Search for the cell housing the specified text and yield its [X, Y] center coordinate. 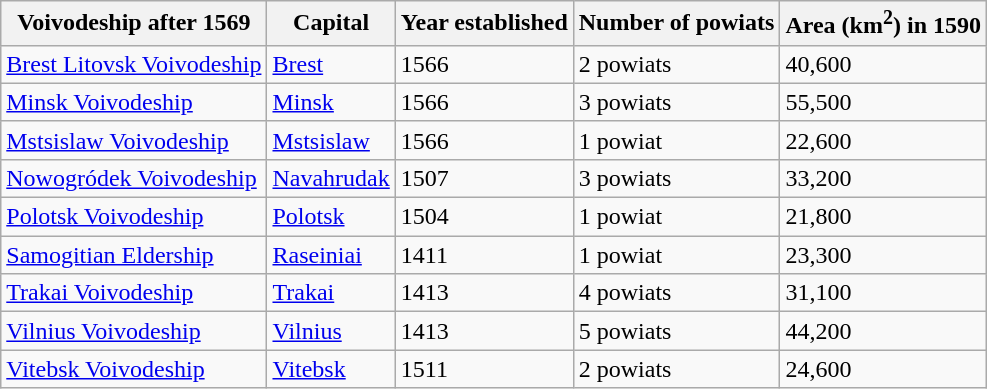
Samogitian Eldership [134, 255]
Voivodeship after 1569 [134, 24]
Brest Litovsk Voivodeship [134, 64]
Nowogródek Voivodeship [134, 178]
24,600 [884, 369]
Trakai Voivodeship [134, 293]
Mstsislaw Voivodeship [134, 140]
1411 [484, 255]
Year established [484, 24]
Polotsk Voivodeship [134, 217]
Vilnius Voivodeship [134, 331]
1504 [484, 217]
44,200 [884, 331]
1507 [484, 178]
Vilnius [331, 331]
55,500 [884, 102]
Minsk [331, 102]
33,200 [884, 178]
4 powiats [676, 293]
5 powiats [676, 331]
Vitebsk [331, 369]
Raseiniai [331, 255]
Vitebsk Voivodeship [134, 369]
Capital [331, 24]
Minsk Voivodeship [134, 102]
Trakai [331, 293]
31,100 [884, 293]
23,300 [884, 255]
21,800 [884, 217]
Polotsk [331, 217]
40,600 [884, 64]
Navahrudak [331, 178]
Mstsislaw [331, 140]
Brest [331, 64]
1511 [484, 369]
Area (km2) in 1590 [884, 24]
Number of powiats [676, 24]
22,600 [884, 140]
